Detect which cell encompasses the target text, then output its (x, y) center coordinate. 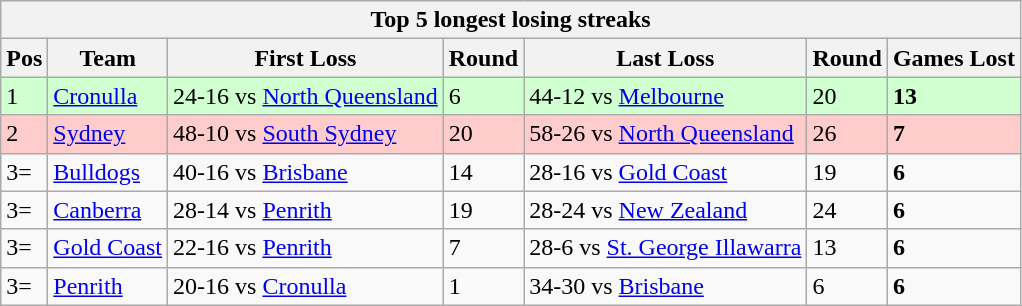
14 (483, 172)
Canberra (108, 210)
44-12 vs Melbourne (666, 96)
Cronulla (108, 96)
28-14 vs Penrith (306, 210)
Top 5 longest losing streaks (511, 20)
24 (847, 210)
Gold Coast (108, 248)
28-6 vs St. George Illawarra (666, 248)
28-16 vs Gold Coast (666, 172)
2 (24, 134)
22-16 vs Penrith (306, 248)
Last Loss (666, 58)
48-10 vs South Sydney (306, 134)
34-30 vs Brisbane (666, 286)
26 (847, 134)
58-26 vs North Queensland (666, 134)
Bulldogs (108, 172)
Pos (24, 58)
20-16 vs Cronulla (306, 286)
Games Lost (954, 58)
40-16 vs Brisbane (306, 172)
Penrith (108, 286)
First Loss (306, 58)
28-24 vs New Zealand (666, 210)
24-16 vs North Queensland (306, 96)
Sydney (108, 134)
Team (108, 58)
